Pinpoint the cell where the given text exists, returning its (x, y) midpoint coordinate. 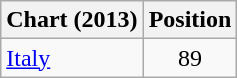
89 (190, 58)
Chart (2013) (72, 20)
Italy (72, 58)
Position (190, 20)
